Provide the (X, Y) coordinate of the cell's center where the given text is located.  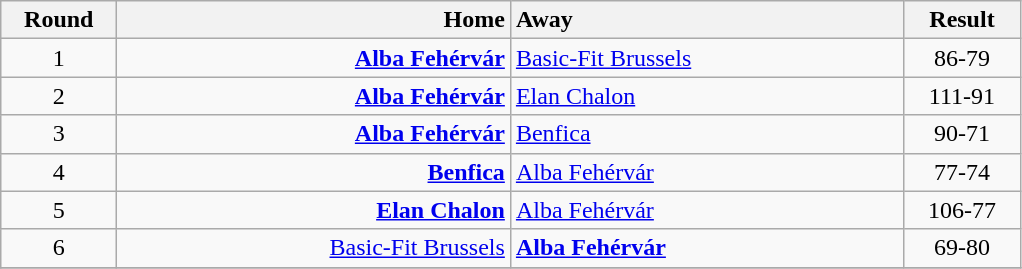
4 (59, 172)
6 (59, 248)
90-71 (962, 134)
Result (962, 20)
2 (59, 96)
77-74 (962, 172)
Away (707, 20)
86-79 (962, 58)
111-91 (962, 96)
5 (59, 210)
69-80 (962, 248)
106-77 (962, 210)
1 (59, 58)
Home (314, 20)
3 (59, 134)
Round (59, 20)
